Capture the cell that displays the provided text and extract its [X, Y] central coordinate. 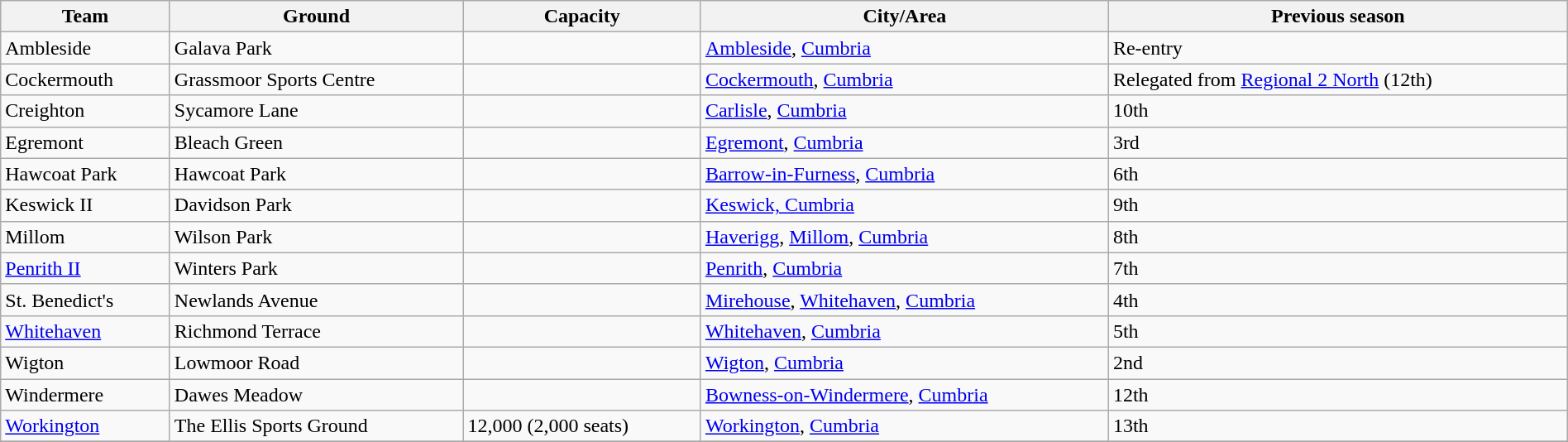
Egremont [86, 142]
Whitehaven, Cumbria [905, 331]
Millom [86, 237]
Penrith II [86, 268]
12,000 (2,000 seats) [582, 426]
Sycamore Lane [316, 111]
Wigton [86, 363]
Workington, Cumbria [905, 426]
Workington [86, 426]
6th [1338, 174]
8th [1338, 237]
Keswick, Cumbria [905, 205]
Bowness-on-Windermere, Cumbria [905, 395]
Relegated from Regional 2 North (12th) [1338, 79]
7th [1338, 268]
Ambleside, Cumbria [905, 48]
10th [1338, 111]
Cockermouth [86, 79]
3rd [1338, 142]
4th [1338, 300]
Capacity [582, 17]
Ambleside [86, 48]
2nd [1338, 363]
Richmond Terrace [316, 331]
Grassmoor Sports Centre [316, 79]
The Ellis Sports Ground [316, 426]
Wigton, Cumbria [905, 363]
Bleach Green [316, 142]
Galava Park [316, 48]
Mirehouse, Whitehaven, Cumbria [905, 300]
Ground [316, 17]
Barrow-in-Furness, Cumbria [905, 174]
Previous season [1338, 17]
Re-entry [1338, 48]
Wilson Park [316, 237]
Carlisle, Cumbria [905, 111]
Whitehaven [86, 331]
Windermere [86, 395]
Winters Park [316, 268]
5th [1338, 331]
Newlands Avenue [316, 300]
St. Benedict's [86, 300]
Davidson Park [316, 205]
City/Area [905, 17]
Keswick II [86, 205]
Penrith, Cumbria [905, 268]
Team [86, 17]
Egremont, Cumbria [905, 142]
9th [1338, 205]
12th [1338, 395]
Haverigg, Millom, Cumbria [905, 237]
13th [1338, 426]
Cockermouth, Cumbria [905, 79]
Lowmoor Road [316, 363]
Dawes Meadow [316, 395]
Creighton [86, 111]
